Output the (x, y) coordinate of the center of the cell containing the given text.  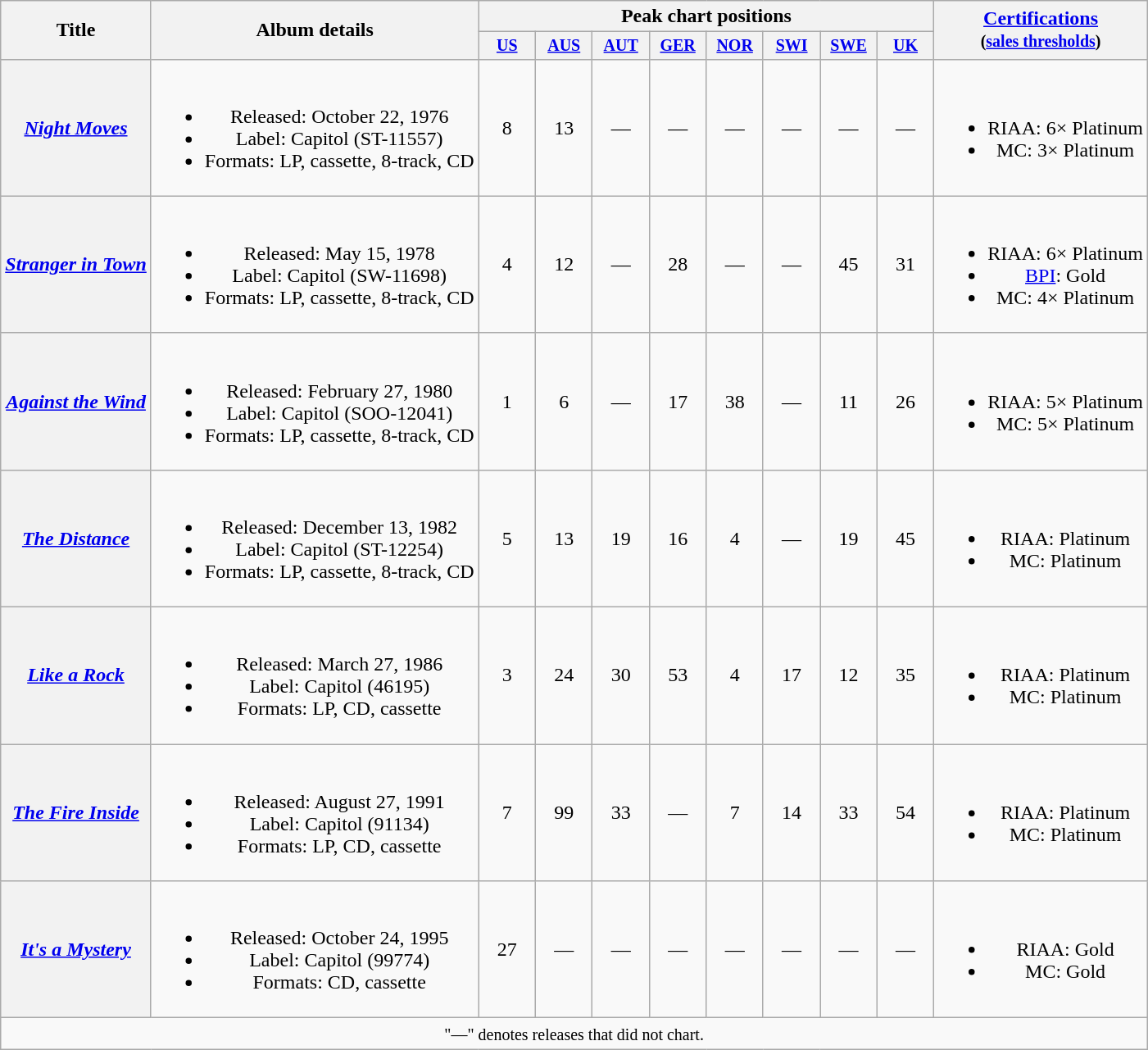
16 (677, 538)
AUS (564, 46)
Released: February 27, 1980Label: Capitol (SOO-12041)Formats: LP, cassette, 8-track, CD (315, 402)
Album details (315, 30)
AUT (621, 46)
26 (905, 402)
30 (621, 675)
Peak chart positions (706, 16)
35 (905, 675)
1 (506, 402)
Released: December 13, 1982Label: Capitol (ST-12254)Formats: LP, cassette, 8-track, CD (315, 538)
RIAA: 5× PlatinumMC: 5× Platinum (1041, 402)
Released: March 27, 1986Label: Capitol (46195)Formats: LP, CD, cassette (315, 675)
The Fire Inside (76, 813)
RIAA: GoldMC: Gold (1041, 949)
SWE (849, 46)
31 (905, 264)
Released: August 27, 1991Label: Capitol (91134)Formats: LP, CD, cassette (315, 813)
54 (905, 813)
38 (734, 402)
Night Moves (76, 128)
5 (506, 538)
14 (792, 813)
53 (677, 675)
It's a Mystery (76, 949)
Released: May 15, 1978Label: Capitol (SW-11698)Formats: LP, cassette, 8-track, CD (315, 264)
GER (677, 46)
27 (506, 949)
6 (564, 402)
US (506, 46)
99 (564, 813)
UK (905, 46)
Released: October 22, 1976Label: Capitol (ST-11557)Formats: LP, cassette, 8-track, CD (315, 128)
Certifications(sales thresholds) (1041, 30)
8 (506, 128)
Stranger in Town (76, 264)
Title (76, 30)
NOR (734, 46)
RIAA: 6× PlatinumMC: 3× Platinum (1041, 128)
24 (564, 675)
"—" denotes releases that did not chart. (574, 1034)
RIAA: 6× PlatinumBPI: GoldMC: 4× Platinum (1041, 264)
3 (506, 675)
The Distance (76, 538)
Against the Wind (76, 402)
SWI (792, 46)
11 (849, 402)
Released: October 24, 1995Label: Capitol (99774)Formats: CD, cassette (315, 949)
28 (677, 264)
Like a Rock (76, 675)
